From the cell containing the given text, extract its center point as (x, y) coordinate. 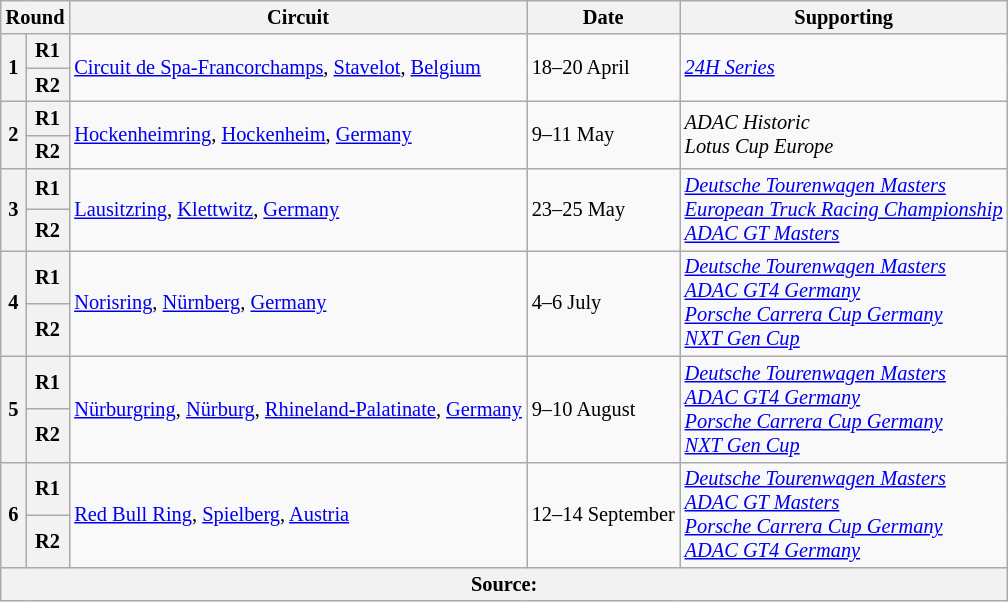
Date (604, 17)
Lausitzring, Klettwitz, Germany (298, 210)
Deutsche Tourenwagen MastersADAC GT MastersPorsche Carrera Cup GermanyADAC GT4 Germany (844, 515)
18–20 April (604, 68)
Circuit de Spa-Francorchamps, Stavelot, Belgium (298, 68)
Nürburgring, Nürburg, Rhineland-Palatinate, Germany (298, 409)
ADAC HistoricLotus Cup Europe (844, 134)
Hockenheimring, Hockenheim, Germany (298, 134)
Circuit (298, 17)
1 (14, 68)
Norisring, Nürnberg, Germany (298, 303)
Round (36, 17)
2 (14, 134)
Supporting (844, 17)
Deutsche Tourenwagen MastersEuropean Truck Racing ChampionshipADAC GT Masters (844, 210)
9–10 August (604, 409)
4 (14, 303)
Red Bull Ring, Spielberg, Austria (298, 515)
3 (14, 210)
5 (14, 409)
6 (14, 515)
9–11 May (604, 134)
24H Series (844, 68)
12–14 September (604, 515)
Source: (504, 584)
23–25 May (604, 210)
4–6 July (604, 303)
